Detect which cell encompasses the target text, then output its [x, y] center coordinate. 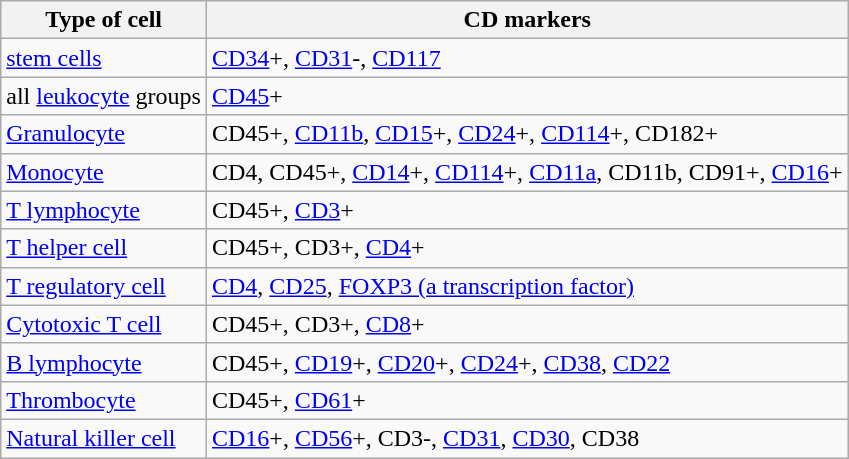
Thrombocyte [104, 400]
Type of cell [104, 20]
T helper cell [104, 248]
CD45+, CD61+ [527, 400]
Cytotoxic T cell [104, 324]
T regulatory cell [104, 286]
Natural killer cell [104, 438]
CD4, CD25, FOXP3 (a transcription factor) [527, 286]
CD45+, CD3+ [527, 210]
all leukocyte groups [104, 96]
CD45+, CD3+, CD4+ [527, 248]
CD34+, CD31-, CD117 [527, 58]
CD45+ [527, 96]
B lymphocyte [104, 362]
CD45+, CD11b, CD15+, CD24+, CD114+, CD182+ [527, 134]
T lymphocyte [104, 210]
stem cells [104, 58]
CD45+, CD19+, CD20+, CD24+, CD38, CD22 [527, 362]
CD16+, CD56+, CD3-, CD31, CD30, CD38 [527, 438]
CD4, CD45+, CD14+, CD114+, CD11a, CD11b, CD91+, CD16+ [527, 172]
CD markers [527, 20]
CD45+, CD3+, CD8+ [527, 324]
Granulocyte [104, 134]
Monocyte [104, 172]
